Return [X, Y] of the center of cell containing provided text 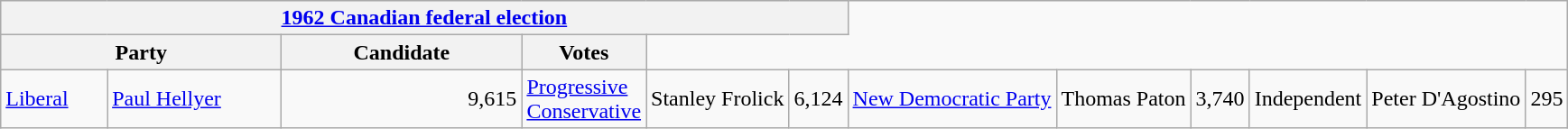
Independent [1308, 99]
Votes [584, 52]
6,124 [818, 99]
Candidate [402, 52]
Peter D'Agostino [1446, 99]
3,740 [1220, 99]
Stanley Frolick [718, 99]
Paul Hellyer [195, 99]
Thomas Paton [1123, 99]
Progressive Conservative [584, 99]
295 [1547, 99]
New Democratic Party [951, 99]
9,615 [402, 99]
Party [141, 52]
1962 Canadian federal election [424, 18]
Liberal [54, 99]
